Determine the (x, y) coordinate at the center of the cell enclosing the given text.  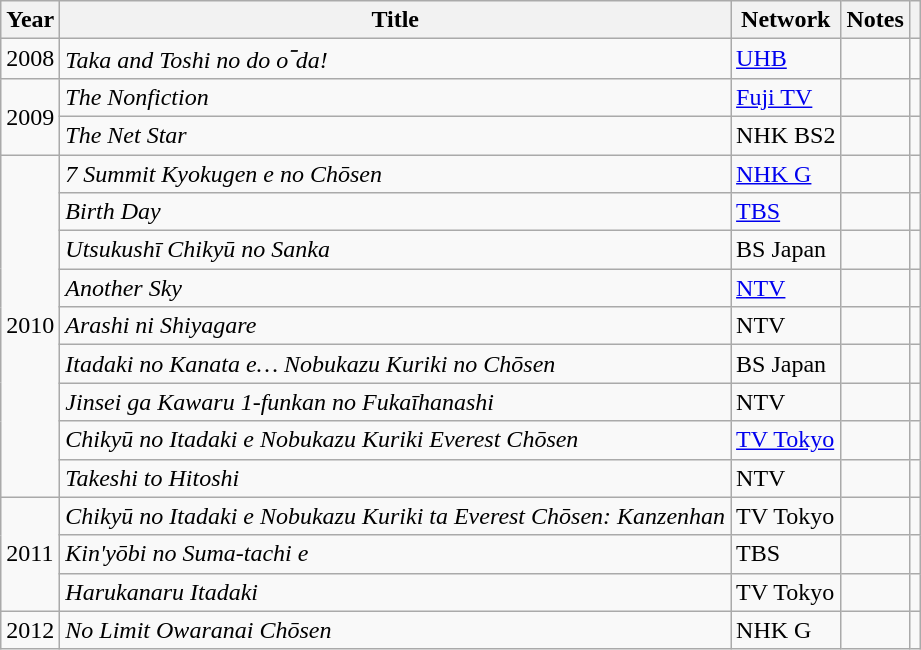
2008 (30, 59)
Jinsei ga Kawaru 1-funkan no Fukaīhanashi (396, 402)
Harukanaru Itadaki (396, 592)
Takeshi to Hitoshi (396, 478)
Title (396, 20)
Notes (875, 20)
Fuji TV (786, 97)
Year (30, 20)
Network (786, 20)
Utsukushī Chikyū no Sanka (396, 250)
2010 (30, 326)
Taka and Toshi no do o ̄da! (396, 59)
2009 (30, 116)
The Net Star (396, 135)
Arashi ni Shiyagare (396, 326)
Another Sky (396, 288)
2011 (30, 554)
Chikyū no Itadaki e Nobukazu Kuriki Everest Chōsen (396, 440)
UHB (786, 59)
Chikyū no Itadaki e Nobukazu Kuriki ta Everest Chōsen: Kanzenhan (396, 516)
The Nonfiction (396, 97)
NHK BS2 (786, 135)
Birth Day (396, 212)
Itadaki no Kanata e… Nobukazu Kuriki no Chōsen (396, 364)
Kin'yōbi no Suma-tachi e (396, 554)
7 Summit Kyokugen e no Chōsen (396, 173)
2012 (30, 630)
No Limit Owaranai Chōsen (396, 630)
